Detect which cell encompasses the target text, then output its [x, y] center coordinate. 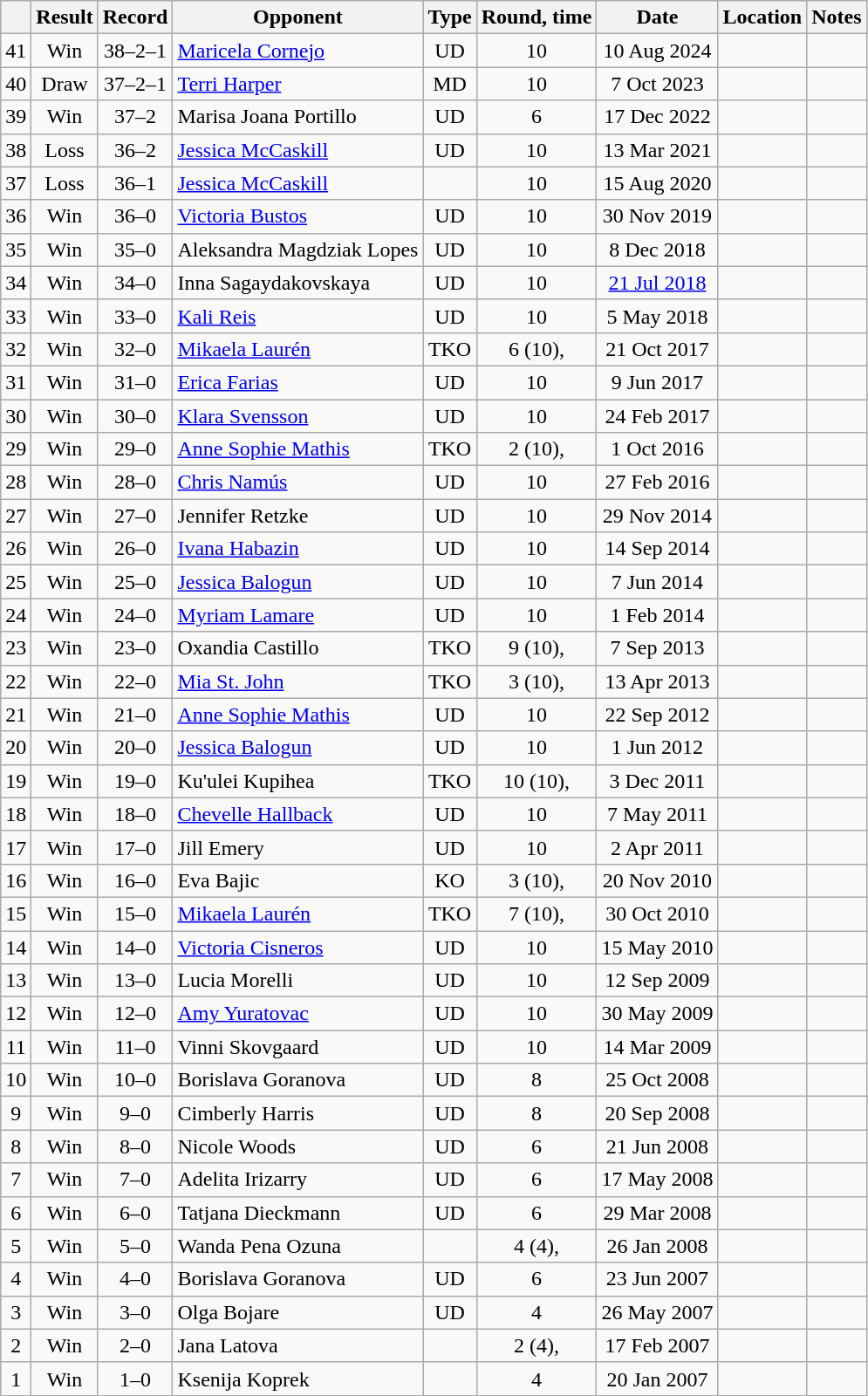
2 (10), [537, 449]
7 Sep 2013 [658, 648]
18 [16, 814]
37–2–1 [135, 84]
Ku'ulei Kupihea [298, 781]
27 Feb 2016 [658, 482]
26 Jan 2008 [658, 1246]
38 [16, 150]
17 Feb 2007 [658, 1345]
38–2–1 [135, 51]
11 [16, 1047]
20–0 [135, 748]
25 Oct 2008 [658, 1080]
12 [16, 1014]
5 [16, 1246]
30 Oct 2010 [658, 914]
Date [658, 17]
35 [16, 250]
13 [16, 981]
27–0 [135, 516]
Marisa Joana Portillo [298, 117]
35–0 [135, 250]
Jana Latova [298, 1345]
Type [450, 17]
16 [16, 880]
Nicole Woods [298, 1146]
14 [16, 947]
14 Mar 2009 [658, 1047]
12–0 [135, 1014]
29–0 [135, 449]
6 (10), [537, 349]
12 Sep 2009 [658, 981]
19 [16, 781]
Myriam Lamare [298, 615]
13 Mar 2021 [658, 150]
30 May 2009 [658, 1014]
Kali Reis [298, 316]
Eva Bajic [298, 880]
Adelita Irizarry [298, 1180]
37–2 [135, 117]
33 [16, 316]
7 [16, 1180]
4 (4), [537, 1246]
15 May 2010 [658, 947]
41 [16, 51]
28 [16, 482]
2 Apr 2011 [658, 847]
Lucia Morelli [298, 981]
7 (10), [537, 914]
23–0 [135, 648]
15–0 [135, 914]
5–0 [135, 1246]
21 [16, 715]
22–0 [135, 681]
9 [16, 1113]
Chris Namús [298, 482]
3 Dec 2011 [658, 781]
25 [16, 582]
Record [135, 17]
Tatjana Dieckmann [298, 1213]
21–0 [135, 715]
34–0 [135, 283]
1 Jun 2012 [658, 748]
37 [16, 183]
26 [16, 549]
Oxandia Castillo [298, 648]
3 [16, 1312]
Maricela Cornejo [298, 51]
7 Jun 2014 [658, 582]
40 [16, 84]
3–0 [135, 1312]
30 Nov 2019 [658, 216]
MD [450, 84]
Inna Sagaydakovskaya [298, 283]
1 Oct 2016 [658, 449]
Ksenija Koprek [298, 1379]
21 Oct 2017 [658, 349]
9 (10), [537, 648]
20 Jan 2007 [658, 1379]
13 Apr 2013 [658, 681]
Amy Yuratovac [298, 1014]
21 Jul 2018 [658, 283]
21 Jun 2008 [658, 1146]
34 [16, 283]
22 Sep 2012 [658, 715]
Olga Bojare [298, 1312]
17–0 [135, 847]
Terri Harper [298, 84]
Chevelle Hallback [298, 814]
7 May 2011 [658, 814]
15 [16, 914]
14 Sep 2014 [658, 549]
23 Jun 2007 [658, 1279]
20 [16, 748]
39 [16, 117]
Victoria Cisneros [298, 947]
25–0 [135, 582]
9–0 [135, 1113]
18–0 [135, 814]
36 [16, 216]
1–0 [135, 1379]
Round, time [537, 17]
7–0 [135, 1180]
26 May 2007 [658, 1312]
2 (4), [537, 1345]
29 [16, 449]
Opponent [298, 17]
31–0 [135, 382]
29 Mar 2008 [658, 1213]
5 May 2018 [658, 316]
Vinni Skovgaard [298, 1047]
14–0 [135, 947]
36–1 [135, 183]
27 [16, 516]
Result [65, 17]
11–0 [135, 1047]
Aleksandra Magdziak Lopes [298, 250]
24 [16, 615]
30–0 [135, 416]
8 Dec 2018 [658, 250]
Klara Svensson [298, 416]
26–0 [135, 549]
20 Nov 2010 [658, 880]
KO [450, 880]
36–2 [135, 150]
24–0 [135, 615]
Cimberly Harris [298, 1113]
Notes [837, 17]
8–0 [135, 1146]
32 [16, 349]
16–0 [135, 880]
Victoria Bustos [298, 216]
Ivana Habazin [298, 549]
Location [762, 17]
Jill Emery [298, 847]
13–0 [135, 981]
Wanda Pena Ozuna [298, 1246]
1 Feb 2014 [658, 615]
7 Oct 2023 [658, 84]
Mia St. John [298, 681]
22 [16, 681]
32–0 [135, 349]
31 [16, 382]
24 Feb 2017 [658, 416]
19–0 [135, 781]
17 May 2008 [658, 1180]
Draw [65, 84]
Jennifer Retzke [298, 516]
10–0 [135, 1080]
1 [16, 1379]
36–0 [135, 216]
2–0 [135, 1345]
29 Nov 2014 [658, 516]
20 Sep 2008 [658, 1113]
33–0 [135, 316]
15 Aug 2020 [658, 183]
10 (10), [537, 781]
30 [16, 416]
6–0 [135, 1213]
28–0 [135, 482]
17 Dec 2022 [658, 117]
Erica Farias [298, 382]
17 [16, 847]
2 [16, 1345]
4–0 [135, 1279]
23 [16, 648]
10 Aug 2024 [658, 51]
9 Jun 2017 [658, 382]
